From the cell containing the given text, extract its center point as (X, Y) coordinate. 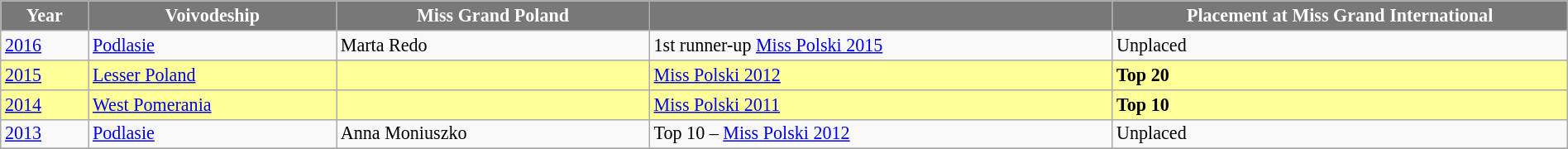
Top 10 (1340, 104)
West Pomerania (213, 104)
1st runner-up Miss Polski 2015 (881, 45)
Voivodeship (213, 15)
Anna Moniuszko (493, 134)
Miss Polski 2011 (881, 104)
Top 20 (1340, 74)
Top 10 – Miss Polski 2012 (881, 134)
2013 (45, 134)
2016 (45, 45)
Marta Redo (493, 45)
2014 (45, 104)
Miss Polski 2012 (881, 74)
2015 (45, 74)
Placement at Miss Grand International (1340, 15)
Year (45, 15)
Lesser Poland (213, 74)
Miss Grand Poland (493, 15)
